Scan for the cell matching the given text and deliver its [x, y] coordinate at center. 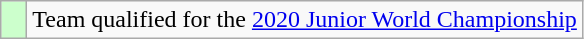
Team qualified for the 2020 Junior World Championship [305, 20]
